Output the [X, Y] coordinate of the center of the cell containing the given text.  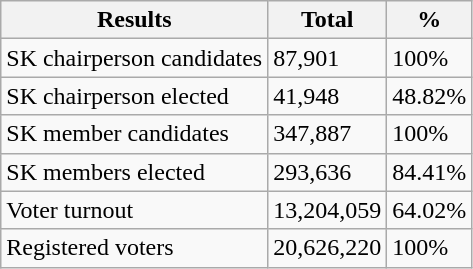
293,636 [328, 172]
SK members elected [134, 172]
347,887 [328, 134]
87,901 [328, 58]
Voter turnout [134, 210]
Results [134, 20]
% [430, 20]
64.02% [430, 210]
48.82% [430, 96]
SK chairperson elected [134, 96]
20,626,220 [328, 248]
SK member candidates [134, 134]
13,204,059 [328, 210]
84.41% [430, 172]
41,948 [328, 96]
SK chairperson candidates [134, 58]
Registered voters [134, 248]
Total [328, 20]
